Provide the (x, y) coordinate of the cell's center where the given text is located.  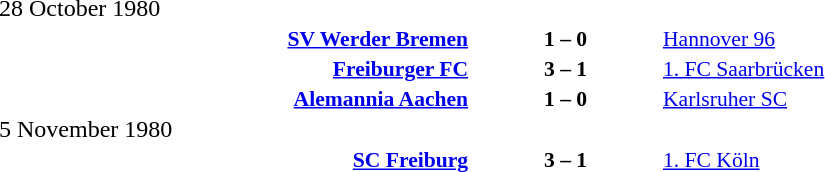
3 – 1 (566, 68)
